From the cell containing the given text, extract its center point as (X, Y) coordinate. 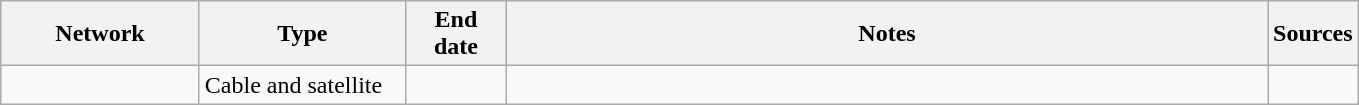
Notes (886, 34)
Type (302, 34)
End date (456, 34)
Network (100, 34)
Cable and satellite (302, 85)
Sources (1314, 34)
